Extract the (X, Y) coordinate from the center of the cell holding the provided text.  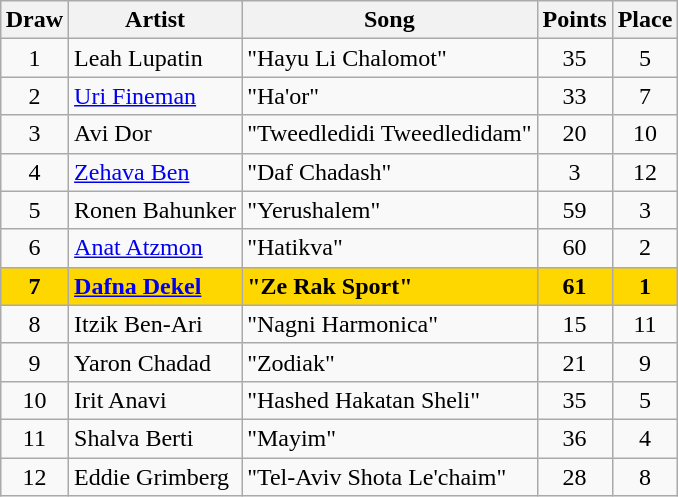
Dafna Dekel (156, 286)
"Yerushalem" (390, 210)
6 (34, 248)
Draw (34, 20)
"Zodiak" (390, 362)
"Tel-Aviv Shota Le'chaim" (390, 477)
"Daf Chadash" (390, 172)
Points (574, 20)
15 (574, 324)
"Hatikva" (390, 248)
"Ze Rak Sport" (390, 286)
"Mayim" (390, 438)
"Hayu Li Chalomot" (390, 58)
"Tweedledidi Tweedledidam" (390, 134)
Irit Anavi (156, 400)
Place (645, 20)
Zehava Ben (156, 172)
21 (574, 362)
Yaron Chadad (156, 362)
28 (574, 477)
Avi Dor (156, 134)
60 (574, 248)
"Hashed Hakatan Sheli" (390, 400)
36 (574, 438)
Shalva Berti (156, 438)
Eddie Grimberg (156, 477)
Leah Lupatin (156, 58)
Ronen Bahunker (156, 210)
"Ha'or" (390, 96)
Artist (156, 20)
Anat Atzmon (156, 248)
61 (574, 286)
Uri Fineman (156, 96)
33 (574, 96)
20 (574, 134)
"Nagni Harmonica" (390, 324)
Song (390, 20)
59 (574, 210)
Itzik Ben-Ari (156, 324)
